Output the [X, Y] coordinate of the center of the cell containing the given text.  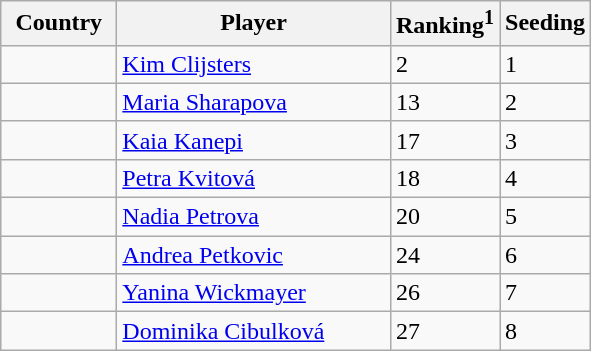
Yanina Wickmayer [254, 293]
Maria Sharapova [254, 102]
Country [59, 24]
3 [546, 140]
18 [444, 178]
24 [444, 255]
Kaia Kanepi [254, 140]
8 [546, 331]
17 [444, 140]
26 [444, 293]
20 [444, 217]
Nadia Petrova [254, 217]
1 [546, 64]
4 [546, 178]
Dominika Cibulková [254, 331]
13 [444, 102]
Ranking1 [444, 24]
Kim Clijsters [254, 64]
Player [254, 24]
Seeding [546, 24]
27 [444, 331]
5 [546, 217]
6 [546, 255]
Petra Kvitová [254, 178]
Andrea Petkovic [254, 255]
7 [546, 293]
